Find where the given text appears and provide that cell's center as (x, y) coordinate. 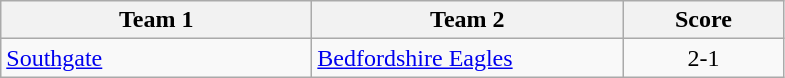
2-1 (704, 58)
Score (704, 20)
Southgate (156, 58)
Bedfordshire Eagles (468, 58)
Team 2 (468, 20)
Team 1 (156, 20)
